Search for the cell housing the specified text and yield its (X, Y) center coordinate. 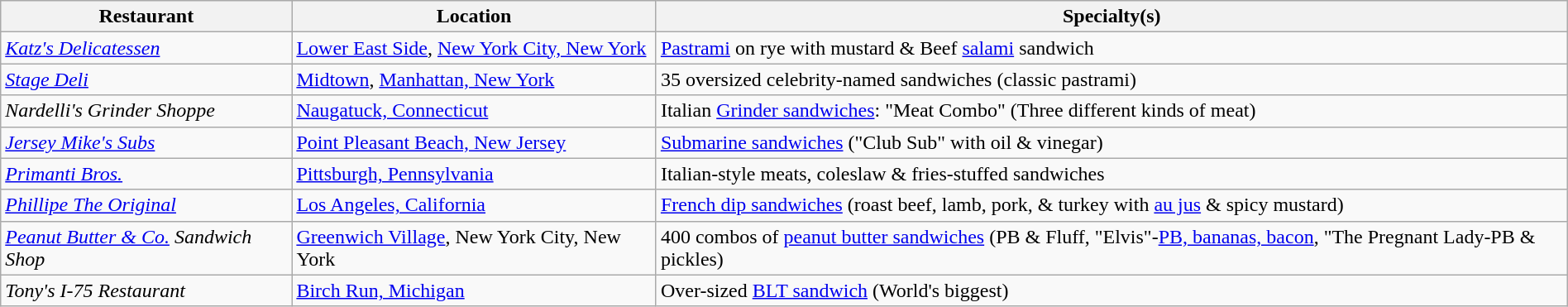
Naugatuck, Connecticut (475, 111)
Tony's I-75 Restaurant (146, 290)
Jersey Mike's Subs (146, 142)
Peanut Butter & Co. Sandwich Shop (146, 248)
Nardelli's Grinder Shoppe (146, 111)
Location (475, 17)
400 combos of peanut butter sandwiches (PB & Fluff, "Elvis"-PB, bananas, bacon, "The Pregnant Lady-PB & pickles) (1111, 248)
Lower East Side, New York City, New York (475, 48)
Los Angeles, California (475, 205)
Submarine sandwiches ("Club Sub" with oil & vinegar) (1111, 142)
Italian-style meats, coleslaw & fries-stuffed sandwiches (1111, 174)
Point Pleasant Beach, New Jersey (475, 142)
Birch Run, Michigan (475, 290)
Specialty(s) (1111, 17)
Restaurant (146, 17)
Pittsburgh, Pennsylvania (475, 174)
Pastrami on rye with mustard & Beef salami sandwich (1111, 48)
French dip sandwiches (roast beef, lamb, pork, & turkey with au jus & spicy mustard) (1111, 205)
35 oversized celebrity-named sandwiches (classic pastrami) (1111, 79)
Over-sized BLT sandwich (World's biggest) (1111, 290)
Greenwich Village, New York City, New York (475, 248)
Phillipe The Original (146, 205)
Stage Deli (146, 79)
Katz's Delicatessen (146, 48)
Midtown, Manhattan, New York (475, 79)
Italian Grinder sandwiches: "Meat Combo" (Three different kinds of meat) (1111, 111)
Primanti Bros. (146, 174)
